Pinpoint the cell where the given text exists, returning its (X, Y) midpoint coordinate. 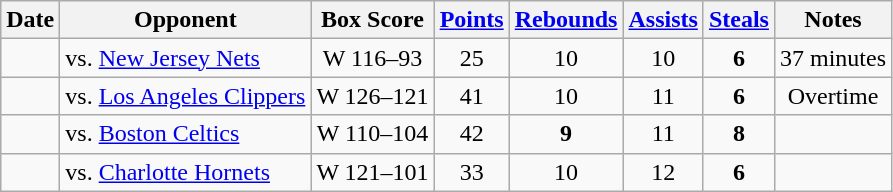
Date (30, 20)
25 (472, 58)
12 (663, 172)
9 (566, 134)
Notes (832, 20)
vs. Los Angeles Clippers (186, 96)
vs. New Jersey Nets (186, 58)
W 110–104 (372, 134)
Box Score (372, 20)
W 126–121 (372, 96)
8 (738, 134)
Assists (663, 20)
W 116–93 (372, 58)
Overtime (832, 96)
37 minutes (832, 58)
33 (472, 172)
vs. Charlotte Hornets (186, 172)
Steals (738, 20)
Rebounds (566, 20)
42 (472, 134)
41 (472, 96)
Points (472, 20)
Opponent (186, 20)
vs. Boston Celtics (186, 134)
W 121–101 (372, 172)
